Return the [X, Y] coordinate for the center point of the cell that contains the specified text.  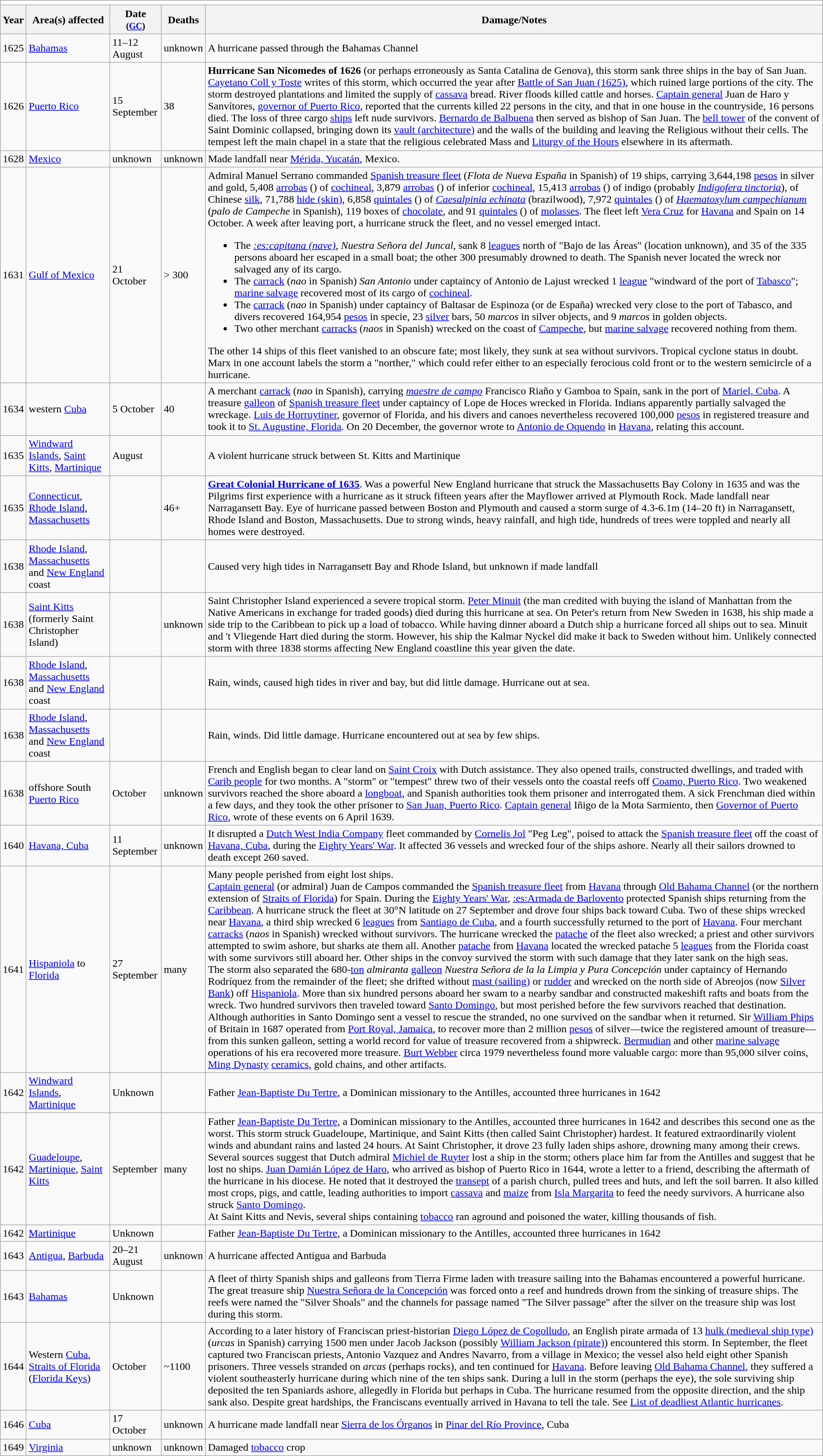
11–12 August [135, 48]
A hurricane affected Antigua and Barbuda [514, 1256]
Year [13, 19]
Cuba [68, 1424]
46+ [183, 508]
~1100 [183, 1366]
1646 [13, 1424]
Saint Kitts (formerly Saint Christopher Island) [68, 624]
27 September [135, 969]
Windward Islands, Saint Kitts, Martinique [68, 455]
Connecticut, Rhode Island, Massachusetts [68, 508]
38 [183, 106]
Damage/Notes [514, 19]
Havana, Cuba [68, 846]
Antigua, Barbuda [68, 1256]
40 [183, 409]
A hurricane made landfall near Sierra de los Órganos in Pinar del Río Province, Cuba [514, 1424]
1628 [13, 159]
20–21 August [135, 1256]
Area(s) affected [68, 19]
1644 [13, 1366]
Date(GC) [135, 19]
Puerto Rico [68, 106]
1641 [13, 969]
Guadeloupe, Martinique, Saint Kitts [68, 1169]
offshore South Puerto Rico [68, 794]
Martinique [68, 1233]
Rain, winds, caused high tides in river and bay, but did little damage. Hurricane out at sea. [514, 682]
1634 [13, 409]
August [135, 455]
western Cuba [68, 409]
15 September [135, 106]
September [135, 1169]
Rain, winds. Did little damage. Hurricane encountered out at sea by few ships. [514, 735]
17 October [135, 1424]
A violent hurricane struck between St. Kitts and Martinique [514, 455]
11 September [135, 846]
1640 [13, 846]
Damaged tobacco crop [514, 1447]
> 300 [183, 275]
1626 [13, 106]
Deaths [183, 19]
1649 [13, 1447]
21 October [135, 275]
Mexico [68, 159]
Western Cuba, Straits of Florida (Florida Keys) [68, 1366]
5 October [135, 409]
Windward Islands, Martinique [68, 1093]
1631 [13, 275]
Made landfall near Mérida, Yucatán, Mexico. [514, 159]
Caused very high tides in Narragansett Bay and Rhode Island, but unknown if made landfall [514, 566]
A hurricane passed through the Bahamas Channel [514, 48]
Hispaniola to Florida [68, 969]
Virginia [68, 1447]
1625 [13, 48]
Gulf of Mexico [68, 275]
